Return [x, y] of the center of cell containing provided text 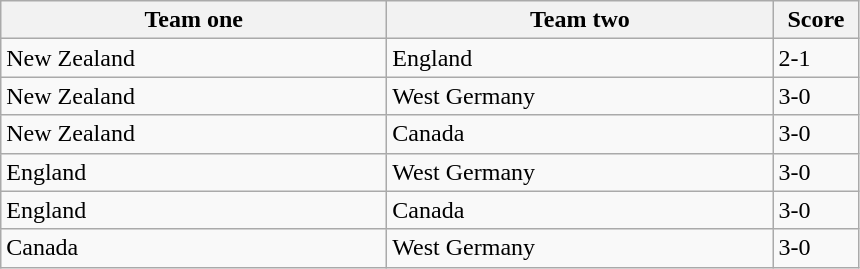
Team two [580, 20]
2-1 [816, 58]
Score [816, 20]
Team one [194, 20]
